Provide the (X, Y) coordinate of the cell's center where the given text is located.  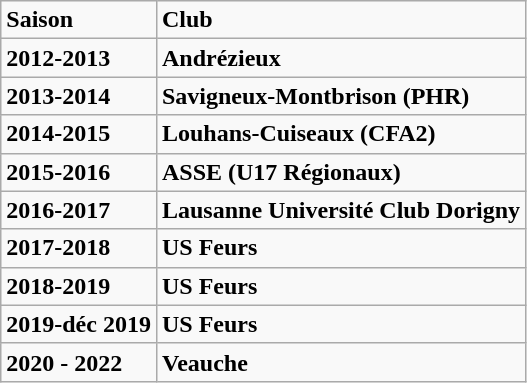
2020 - 2022 (79, 362)
Savigneux-Montbrison (PHR) (340, 96)
Andrézieux (340, 58)
2017-2018 (79, 248)
2019-déc 2019 (79, 324)
Louhans-Cuiseaux (CFA2) (340, 134)
2016-2017 (79, 210)
2013-2014 (79, 96)
Lausanne Université Club Dorigny (340, 210)
2015-2016 (79, 172)
2012-2013 (79, 58)
2014-2015 (79, 134)
ASSE (U17 Régionaux) (340, 172)
Saison (79, 20)
Veauche (340, 362)
Club (340, 20)
2018-2019 (79, 286)
